Determine the (x, y) coordinate at the center of the cell enclosing the given text.  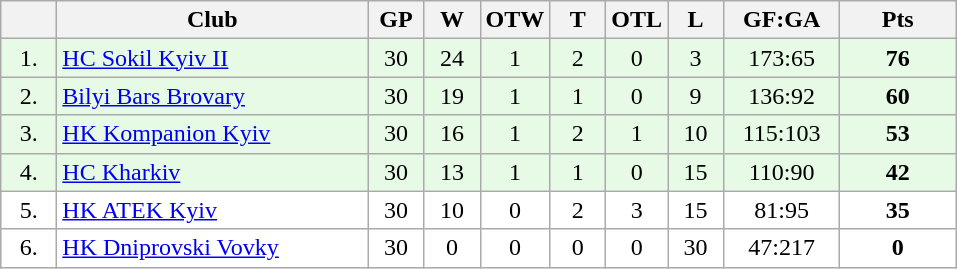
Bilyi Bars Brovary (212, 96)
60 (898, 96)
19 (452, 96)
2. (29, 96)
4. (29, 172)
3. (29, 134)
47:217 (782, 248)
OTL (637, 20)
T (578, 20)
24 (452, 58)
Pts (898, 20)
35 (898, 210)
GP (396, 20)
136:92 (782, 96)
HK Dniprovski Vovky (212, 248)
HC Sokil Kyiv II (212, 58)
13 (452, 172)
HK Kompanion Kyiv (212, 134)
6. (29, 248)
OTW (515, 20)
173:65 (782, 58)
5. (29, 210)
76 (898, 58)
42 (898, 172)
53 (898, 134)
1. (29, 58)
Club (212, 20)
HC Kharkiv (212, 172)
115:103 (782, 134)
16 (452, 134)
GF:GA (782, 20)
L (696, 20)
W (452, 20)
81:95 (782, 210)
HK ATEK Kyiv (212, 210)
9 (696, 96)
110:90 (782, 172)
